Extract the (x, y) coordinate from the center of the cell holding the provided text.  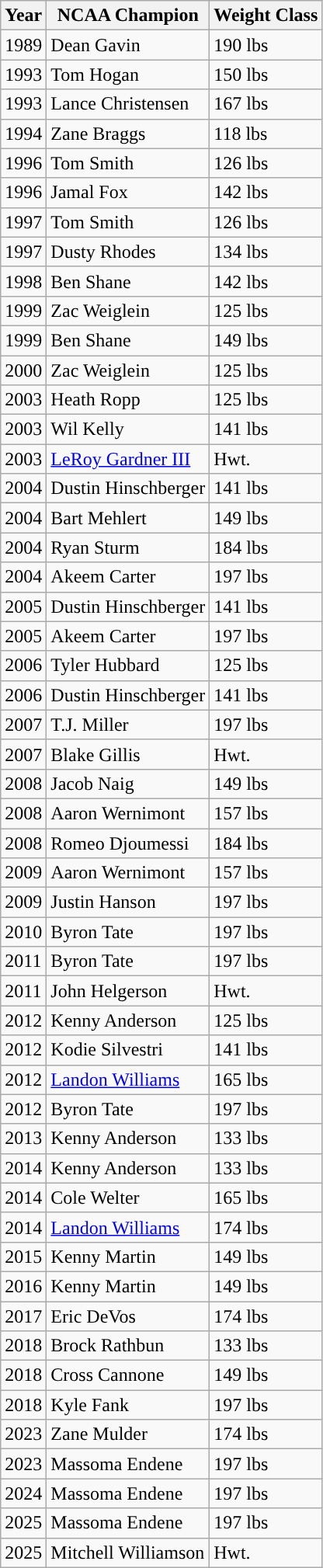
150 lbs (266, 75)
Dusty Rhodes (128, 252)
Jacob Naig (128, 784)
John Helgerson (128, 991)
Jamal Fox (128, 193)
Justin Hanson (128, 902)
Heath Ropp (128, 400)
1994 (23, 134)
Year (23, 16)
Cross Cannone (128, 1375)
Eric DeVos (128, 1316)
Wil Kelly (128, 429)
T.J. Miller (128, 725)
1998 (23, 281)
Zane Braggs (128, 134)
2013 (23, 1139)
Ryan Sturm (128, 548)
1989 (23, 45)
NCAA Champion (128, 16)
LeRoy Gardner III (128, 459)
Tyler Hubbard (128, 666)
190 lbs (266, 45)
Tom Hogan (128, 75)
Mitchell Williamson (128, 1552)
Cole Welter (128, 1198)
Kyle Fank (128, 1405)
Romeo Djoumessi (128, 843)
118 lbs (266, 134)
Weight Class (266, 16)
Brock Rathbun (128, 1346)
Zane Mulder (128, 1434)
2017 (23, 1316)
2010 (23, 932)
2016 (23, 1286)
2000 (23, 370)
134 lbs (266, 252)
Kodie Silvestri (128, 1050)
2015 (23, 1257)
Blake Gillis (128, 754)
Dean Gavin (128, 45)
167 lbs (266, 104)
Lance Christensen (128, 104)
2024 (23, 1493)
Bart Mehlert (128, 518)
